Find where the given text appears and provide that cell's center as (X, Y) coordinate. 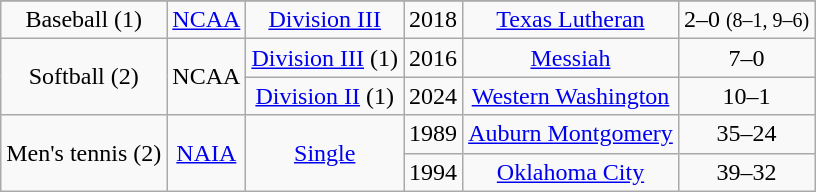
2018 (434, 20)
Baseball (1) (84, 20)
Texas Lutheran (571, 20)
Division III (1) (325, 58)
7–0 (746, 58)
1994 (434, 172)
35–24 (746, 134)
2–0 (8–1, 9–6) (746, 20)
Single (325, 153)
NAIA (206, 153)
10–1 (746, 96)
Division II (1) (325, 96)
Oklahoma City (571, 172)
Auburn Montgomery (571, 134)
2024 (434, 96)
Division III (325, 20)
2016 (434, 58)
Messiah (571, 58)
Men's tennis (2) (84, 153)
39–32 (746, 172)
1989 (434, 134)
Softball (2) (84, 77)
Western Washington (571, 96)
